Provide the (X, Y) coordinate of the cell's center where the given text is located.  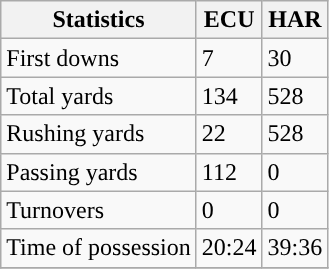
7 (229, 58)
112 (229, 172)
Turnovers (99, 210)
ECU (229, 20)
Statistics (99, 20)
39:36 (295, 248)
Passing yards (99, 172)
30 (295, 58)
134 (229, 96)
Time of possession (99, 248)
Rushing yards (99, 134)
20:24 (229, 248)
First downs (99, 58)
Total yards (99, 96)
HAR (295, 20)
22 (229, 134)
